Output the (x, y) coordinate of the center of the cell containing the given text.  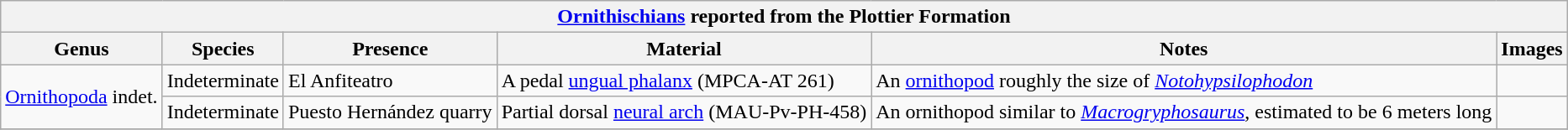
Ornithischians reported from the Plottier Formation (784, 17)
Partial dorsal neural arch (MAU-Pv-PH-458) (684, 112)
Notes (1184, 49)
Images (1532, 49)
Material (684, 49)
Ornithopoda indet. (82, 96)
Species (223, 49)
Presence (390, 49)
Genus (82, 49)
El Anfiteatro (390, 81)
A pedal ungual phalanx (MPCA-AT 261) (684, 81)
Puesto Hernández quarry (390, 112)
An ornithopod similar to Macrogryphosaurus, estimated to be 6 meters long (1184, 112)
An ornithopod roughly the size of Notohypsilophodon (1184, 81)
